Search for the cell housing the specified text and yield its [X, Y] center coordinate. 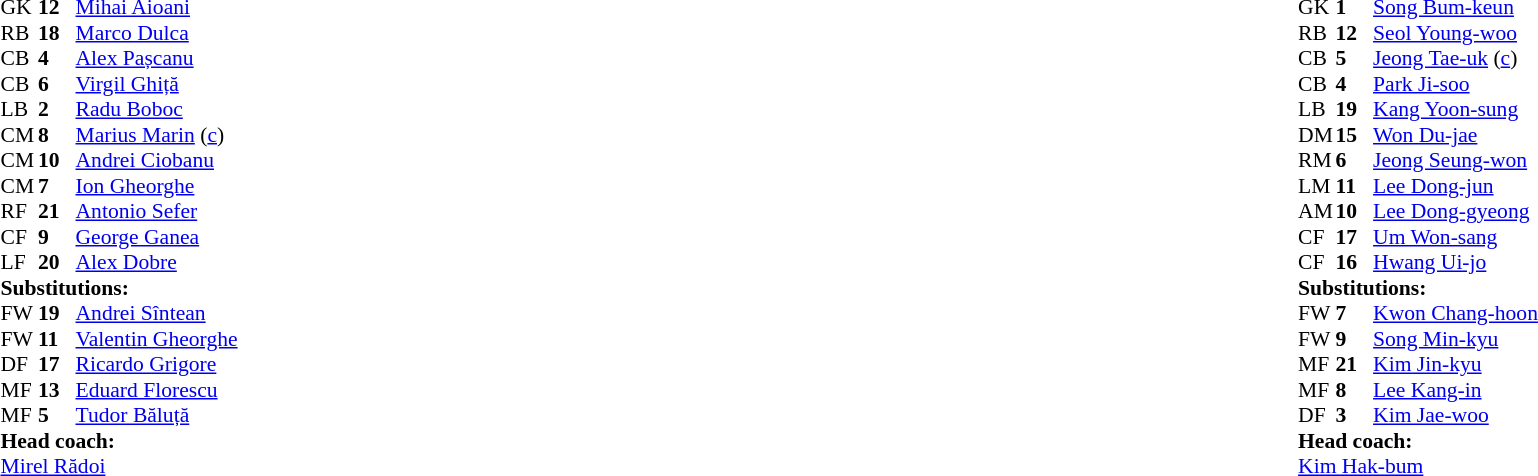
Andrei Ciobanu [157, 161]
AM [1317, 211]
Alex Dobre [157, 263]
LM [1317, 186]
LF [19, 263]
Marco Dulca [157, 33]
Won Du-jae [1456, 135]
Kim Jin-kyu [1456, 365]
Lee Dong-jun [1456, 186]
DM [1317, 135]
20 [57, 263]
Kwon Chang-hoon [1456, 313]
3 [1355, 415]
Radu Boboc [157, 109]
Seol Young-woo [1456, 33]
Jeong Seung-won [1456, 161]
Ion Gheorghe [157, 186]
13 [57, 390]
Kang Yoon-sung [1456, 109]
18 [57, 33]
Um Won-sang [1456, 237]
Hwang Ui-jo [1456, 263]
Andrei Sîntean [157, 313]
Jeong Tae-uk (c) [1456, 59]
2 [57, 109]
Song Min-kyu [1456, 339]
Marius Marin (c) [157, 135]
Park Ji-soo [1456, 84]
Antonio Sefer [157, 211]
Valentin Gheorghe [157, 339]
Lee Kang-in [1456, 390]
RF [19, 211]
George Ganea [157, 237]
Virgil Ghiță [157, 84]
Eduard Florescu [157, 390]
12 [1355, 33]
16 [1355, 263]
RM [1317, 161]
15 [1355, 135]
Lee Dong-gyeong [1456, 211]
Tudor Băluță [157, 415]
Ricardo Grigore [157, 365]
Alex Pașcanu [157, 59]
Kim Jae-woo [1456, 415]
